Provide the [x, y] coordinate of the cell's center where the given text is located.  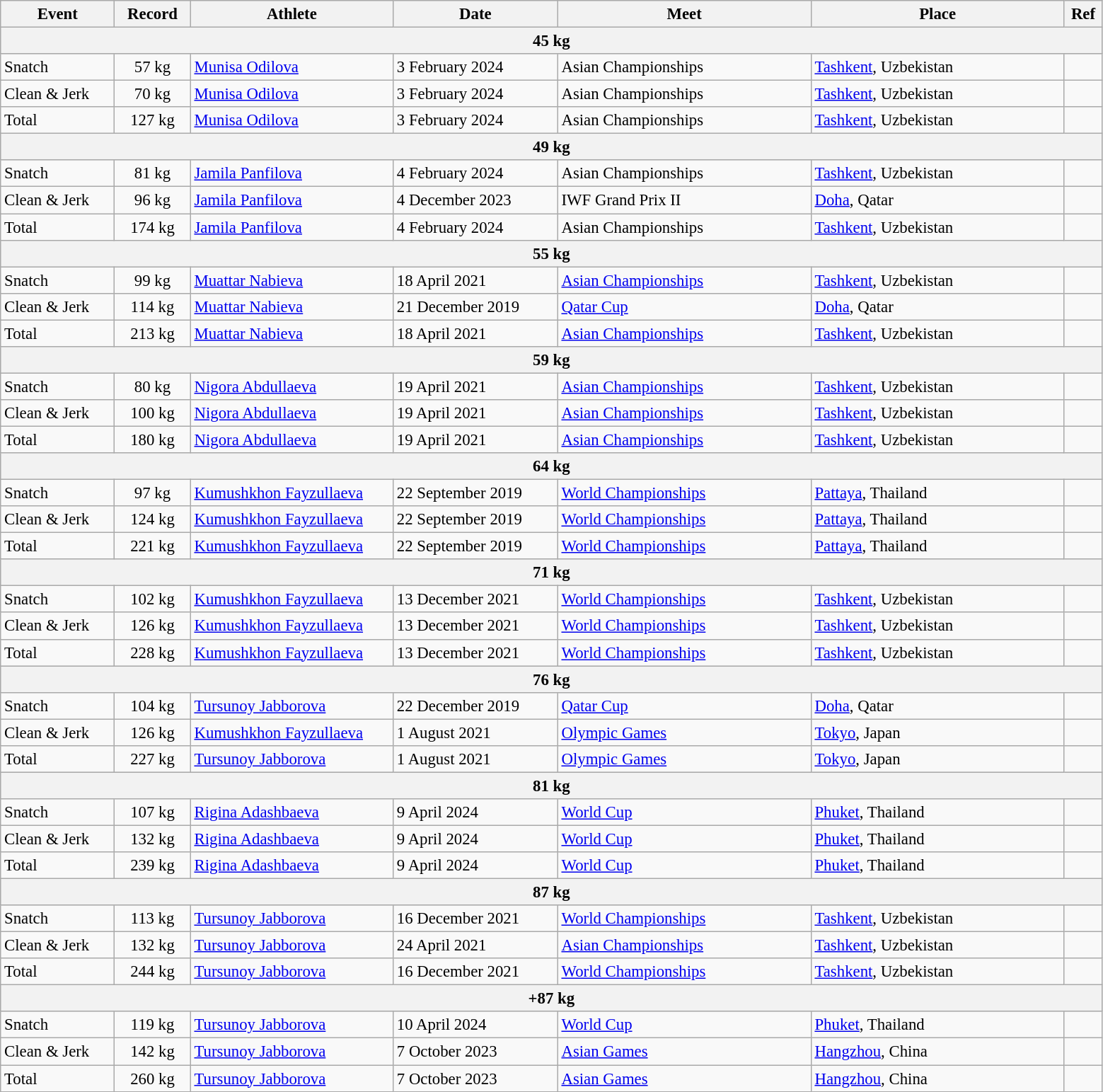
76 kg [552, 679]
228 kg [153, 653]
174 kg [153, 227]
100 kg [153, 413]
57 kg [153, 67]
102 kg [153, 599]
239 kg [153, 866]
87 kg [552, 892]
Meet [684, 14]
64 kg [552, 466]
Date [475, 14]
IWF Grand Prix II [684, 200]
22 December 2019 [475, 706]
70 kg [153, 94]
Place [937, 14]
Ref [1083, 14]
21 December 2019 [475, 306]
55 kg [552, 253]
260 kg [153, 1079]
24 April 2021 [475, 946]
127 kg [153, 120]
99 kg [153, 280]
113 kg [153, 919]
Record [153, 14]
+87 kg [552, 999]
114 kg [153, 306]
49 kg [552, 147]
142 kg [153, 1052]
221 kg [153, 546]
10 April 2024 [475, 1025]
45 kg [552, 41]
71 kg [552, 573]
107 kg [153, 812]
180 kg [153, 439]
80 kg [153, 386]
213 kg [153, 333]
Athlete [291, 14]
124 kg [153, 519]
104 kg [153, 706]
4 December 2023 [475, 200]
119 kg [153, 1025]
227 kg [153, 759]
Event [58, 14]
244 kg [153, 972]
96 kg [153, 200]
97 kg [153, 493]
59 kg [552, 360]
